Find where the given text appears and provide that cell's center as [x, y] coordinate. 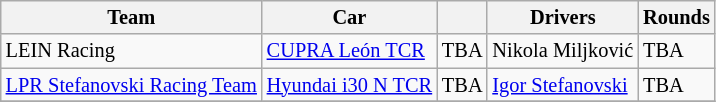
Drivers [562, 17]
LPR Stefanovski Racing Team [132, 85]
Nikola Miljković [562, 51]
LEIN Racing [132, 51]
Car [350, 17]
CUPRA León TCR [350, 51]
Hyundai i30 N TCR [350, 85]
Igor Stefanovski [562, 85]
Team [132, 17]
Rounds [676, 17]
